Determine the [X, Y] coordinate at the center of the cell enclosing the given text.  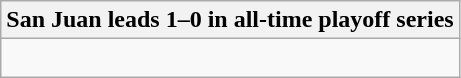
San Juan leads 1–0 in all-time playoff series [230, 20]
